Scan for the cell matching the given text and deliver its [x, y] coordinate at center. 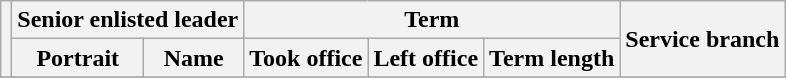
Portrait [78, 58]
Service branch [702, 39]
Name [194, 58]
Term length [552, 58]
Senior enlisted leader [128, 20]
Term [432, 20]
Took office [306, 58]
Left office [426, 58]
